Identify which cell holds the provided text, then report its (X, Y) central coordinate. 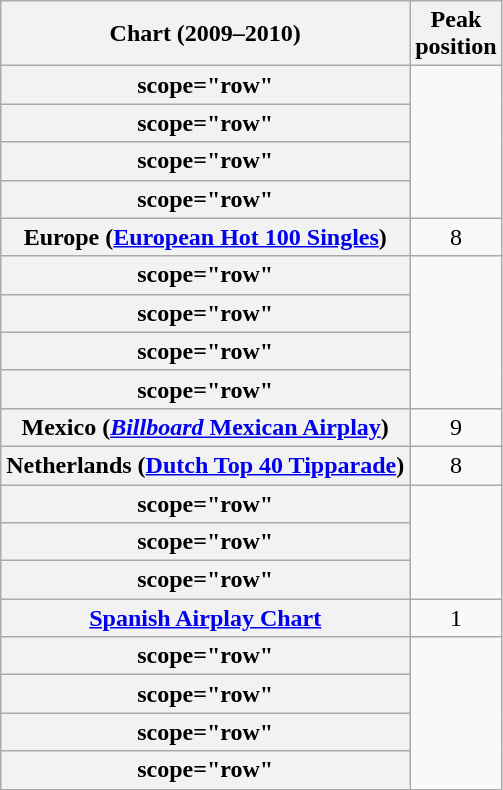
Netherlands (Dutch Top 40 Tipparade) (206, 465)
Mexico (Billboard Mexican Airplay) (206, 427)
Peakposition (456, 34)
Europe (European Hot 100 Singles) (206, 237)
Chart (2009–2010) (206, 34)
9 (456, 427)
Spanish Airplay Chart (206, 618)
1 (456, 618)
